Capture the cell that displays the provided text and extract its [x, y] central coordinate. 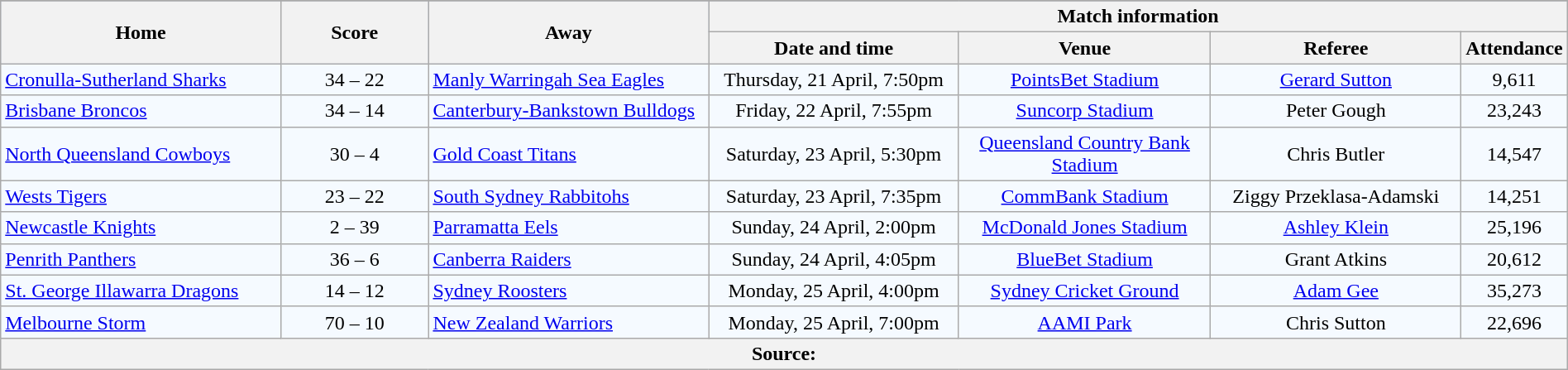
36 – 6 [354, 259]
14 – 12 [354, 291]
Home [141, 32]
Cronulla-Sutherland Sharks [141, 79]
Saturday, 23 April, 5:30pm [834, 154]
34 – 14 [354, 111]
AAMI Park [1084, 322]
Penrith Panthers [141, 259]
Suncorp Stadium [1084, 111]
Manly Warringah Sea Eagles [569, 79]
Referee [1336, 48]
Venue [1084, 48]
South Sydney Rabbitohs [569, 196]
Gerard Sutton [1336, 79]
23,243 [1514, 111]
Chris Sutton [1336, 322]
Sydney Cricket Ground [1084, 291]
Attendance [1514, 48]
Parramatta Eels [569, 228]
35,273 [1514, 291]
Queensland Country Bank Stadium [1084, 154]
Brisbane Broncos [141, 111]
Monday, 25 April, 7:00pm [834, 322]
PointsBet Stadium [1084, 79]
Ziggy Przeklasa-Adamski [1336, 196]
McDonald Jones Stadium [1084, 228]
25,196 [1514, 228]
Date and time [834, 48]
Score [354, 32]
Wests Tigers [141, 196]
30 – 4 [354, 154]
Friday, 22 April, 7:55pm [834, 111]
Canberra Raiders [569, 259]
Sunday, 24 April, 4:05pm [834, 259]
14,251 [1514, 196]
Saturday, 23 April, 7:35pm [834, 196]
North Queensland Cowboys [141, 154]
Grant Atkins [1336, 259]
Ashley Klein [1336, 228]
23 – 22 [354, 196]
Canterbury-Bankstown Bulldogs [569, 111]
Monday, 25 April, 4:00pm [834, 291]
20,612 [1514, 259]
2 – 39 [354, 228]
Sunday, 24 April, 2:00pm [834, 228]
Melbourne Storm [141, 322]
Chris Butler [1336, 154]
Gold Coast Titans [569, 154]
St. George Illawarra Dragons [141, 291]
14,547 [1514, 154]
Match information [1138, 17]
Away [569, 32]
CommBank Stadium [1084, 196]
Peter Gough [1336, 111]
34 – 22 [354, 79]
Newcastle Knights [141, 228]
Source: [784, 353]
New Zealand Warriors [569, 322]
Sydney Roosters [569, 291]
Adam Gee [1336, 291]
22,696 [1514, 322]
70 – 10 [354, 322]
Thursday, 21 April, 7:50pm [834, 79]
BlueBet Stadium [1084, 259]
9,611 [1514, 79]
